Determine the (x, y) coordinate at the center of the cell enclosing the given text.  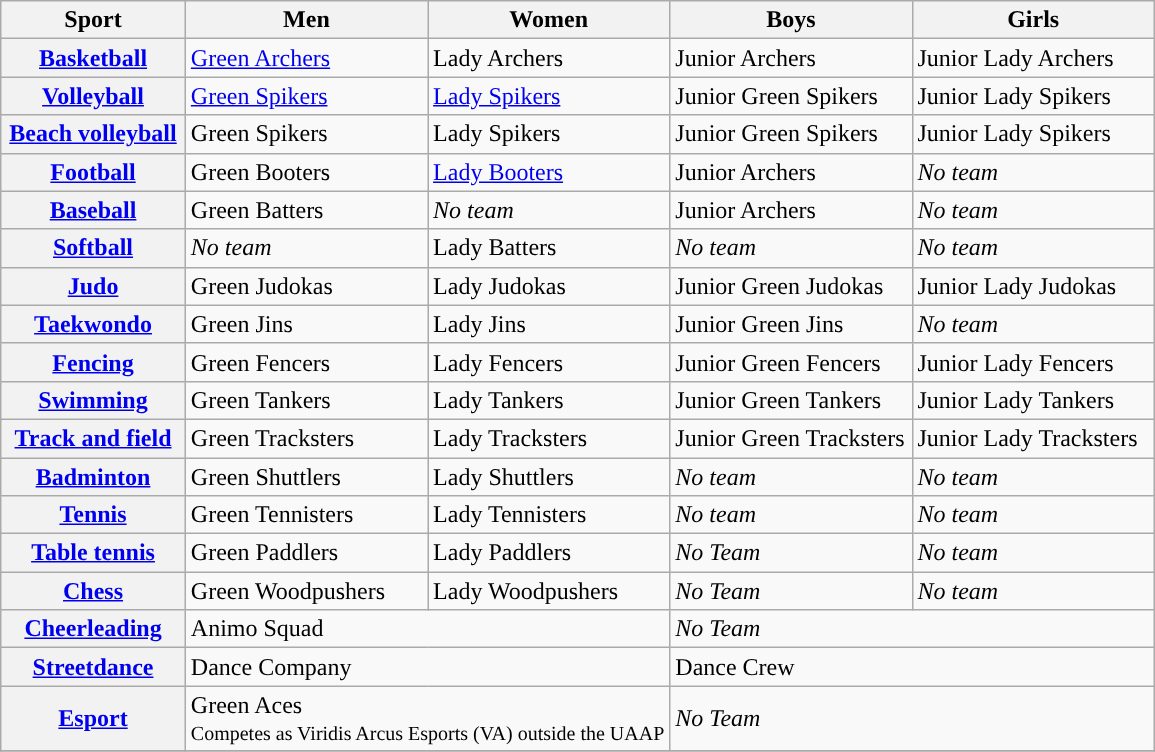
Junior Lady Tankers (1033, 400)
Green Judokas (306, 286)
Green Tracksters (306, 438)
Lady Booters (549, 172)
Basketball (94, 58)
Green Booters (306, 172)
Green Woodpushers (306, 591)
Lady Jins (549, 324)
Chess (94, 591)
Junior Lady Tracksters (1033, 438)
Fencing (94, 362)
Taekwondo (94, 324)
Green Paddlers (306, 553)
Green Jins (306, 324)
Junior Green Tracksters (791, 438)
Esport (94, 718)
Junior Lady Archers (1033, 58)
Dance Company (427, 667)
Green Tankers (306, 400)
Junior Green Jins (791, 324)
Junior Green Fencers (791, 362)
Green Shuttlers (306, 477)
Lady Judokas (549, 286)
Women (549, 20)
Animo Squad (427, 629)
Lady Tennisters (549, 515)
Beach volleyball (94, 134)
Judo (94, 286)
Junior Green Tankers (791, 400)
Lady Tankers (549, 400)
Junior Green Judokas (791, 286)
Lady Archers (549, 58)
Lady Paddlers (549, 553)
Softball (94, 248)
Lady Shuttlers (549, 477)
Lady Batters (549, 248)
Dance Crew (912, 667)
Green AcesCompetes as Viridis Arcus Esports (VA) outside the UAAP (427, 718)
Badminton (94, 477)
Boys (791, 20)
Junior Lady Judokas (1033, 286)
Track and field (94, 438)
Baseball (94, 210)
Tennis (94, 515)
Cheerleading (94, 629)
Green Batters (306, 210)
Lady Tracksters (549, 438)
Table tennis (94, 553)
Men (306, 20)
Lady Fencers (549, 362)
Lady Woodpushers (549, 591)
Girls (1033, 20)
Football (94, 172)
Green Tennisters (306, 515)
Green Fencers (306, 362)
Green Archers (306, 58)
Swimming (94, 400)
Volleyball (94, 96)
Streetdance (94, 667)
Sport (94, 20)
Junior Lady Fencers (1033, 362)
